Output the [X, Y] coordinate of the center of the cell containing the given text.  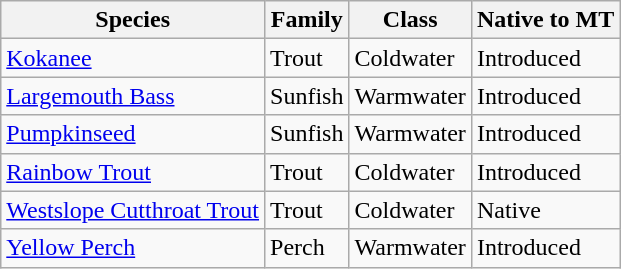
Native [545, 210]
Pumpkinseed [133, 134]
Largemouth Bass [133, 96]
Native to MT [545, 20]
Species [133, 20]
Westslope Cutthroat Trout [133, 210]
Perch [307, 248]
Family [307, 20]
Rainbow Trout [133, 172]
Class [410, 20]
Yellow Perch [133, 248]
Kokanee [133, 58]
